Pinpoint the cell where the given text exists, returning its [x, y] midpoint coordinate. 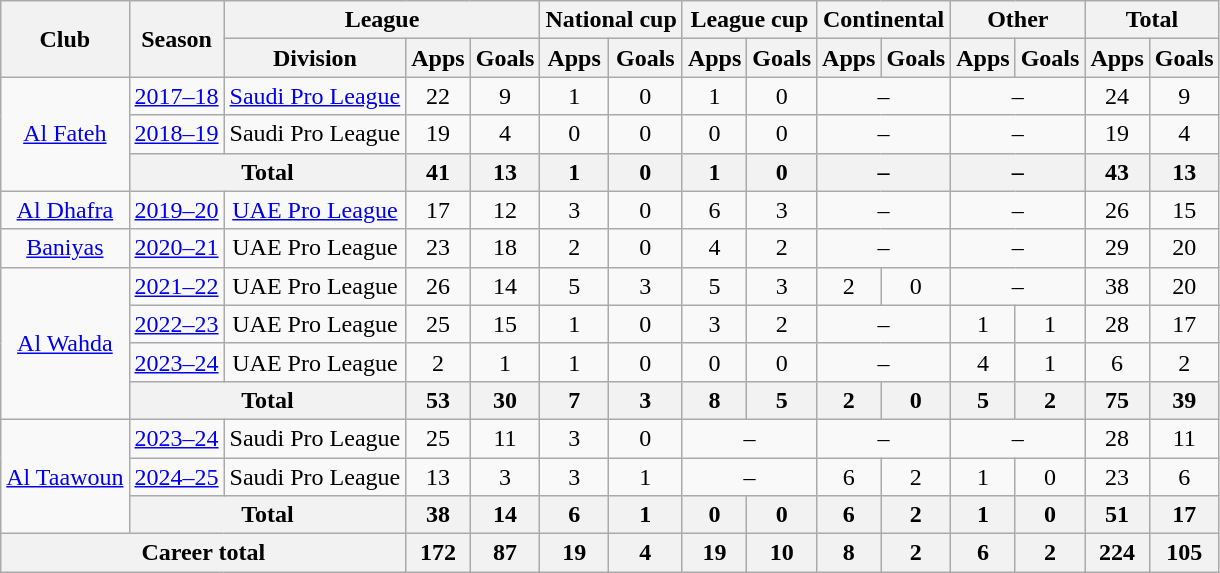
2020–21 [176, 248]
10 [782, 553]
Al Dhafra [65, 210]
Al Taawoun [65, 476]
224 [1117, 553]
Al Wahda [65, 343]
43 [1117, 172]
Career total [204, 553]
105 [1184, 553]
12 [505, 210]
National cup [611, 20]
18 [505, 248]
League cup [749, 20]
2022–23 [176, 324]
53 [438, 400]
29 [1117, 248]
Club [65, 39]
2019–20 [176, 210]
2017–18 [176, 96]
172 [438, 553]
75 [1117, 400]
Other [1018, 20]
2021–22 [176, 286]
87 [505, 553]
30 [505, 400]
2024–25 [176, 477]
22 [438, 96]
Baniyas [65, 248]
Al Fateh [65, 134]
7 [574, 400]
51 [1117, 515]
2018–19 [176, 134]
39 [1184, 400]
Division [315, 58]
24 [1117, 96]
Continental [884, 20]
41 [438, 172]
League [382, 20]
Season [176, 39]
